From the cell containing the given text, extract its center point as [x, y] coordinate. 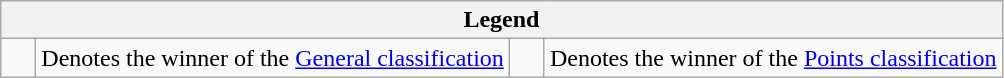
Denotes the winner of the Points classification [773, 58]
Denotes the winner of the General classification [273, 58]
Legend [502, 20]
